For the text-containing cell, return its midpoint in [x, y] coordinate format. 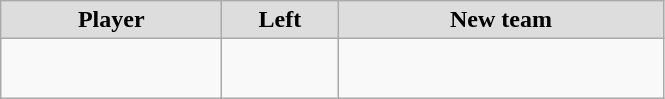
Left [280, 20]
New team [501, 20]
Player [112, 20]
